Locate the cell with the specified text and output its (X, Y) center coordinate. 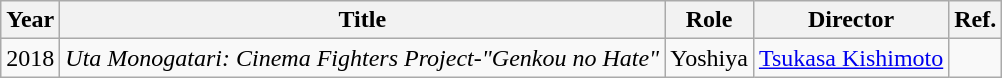
Ref. (976, 20)
Yoshiya (710, 58)
Uta Monogatari: Cinema Fighters Project-"Genkou no Hate" (362, 58)
Tsukasa Kishimoto (850, 58)
Director (850, 20)
Year (30, 20)
Role (710, 20)
Title (362, 20)
2018 (30, 58)
